Scan for the cell matching the given text and deliver its (X, Y) coordinate at center. 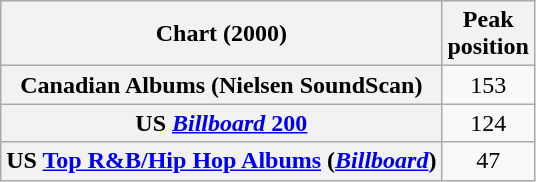
US Billboard 200 (222, 123)
47 (488, 161)
US Top R&B/Hip Hop Albums (Billboard) (222, 161)
124 (488, 123)
Chart (2000) (222, 34)
153 (488, 85)
Peakposition (488, 34)
Canadian Albums (Nielsen SoundScan) (222, 85)
